Return the (x, y) coordinate for the center point of the cell that contains the specified text.  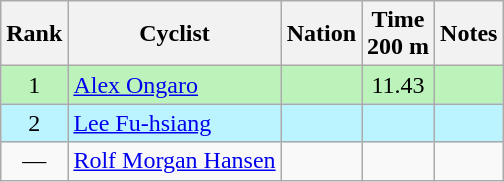
2 (34, 123)
Rank (34, 34)
Alex Ongaro (174, 85)
Notes (469, 34)
Lee Fu-hsiang (174, 123)
Cyclist (174, 34)
— (34, 161)
Time200 m (398, 34)
Nation (321, 34)
Rolf Morgan Hansen (174, 161)
11.43 (398, 85)
1 (34, 85)
